Return (X, Y) of the center of cell containing provided text 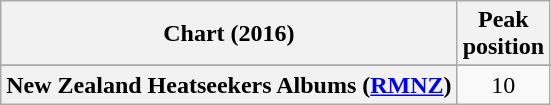
10 (503, 85)
Peakposition (503, 34)
New Zealand Heatseekers Albums (RMNZ) (229, 85)
Chart (2016) (229, 34)
